Find where the given text appears and provide that cell's center as (x, y) coordinate. 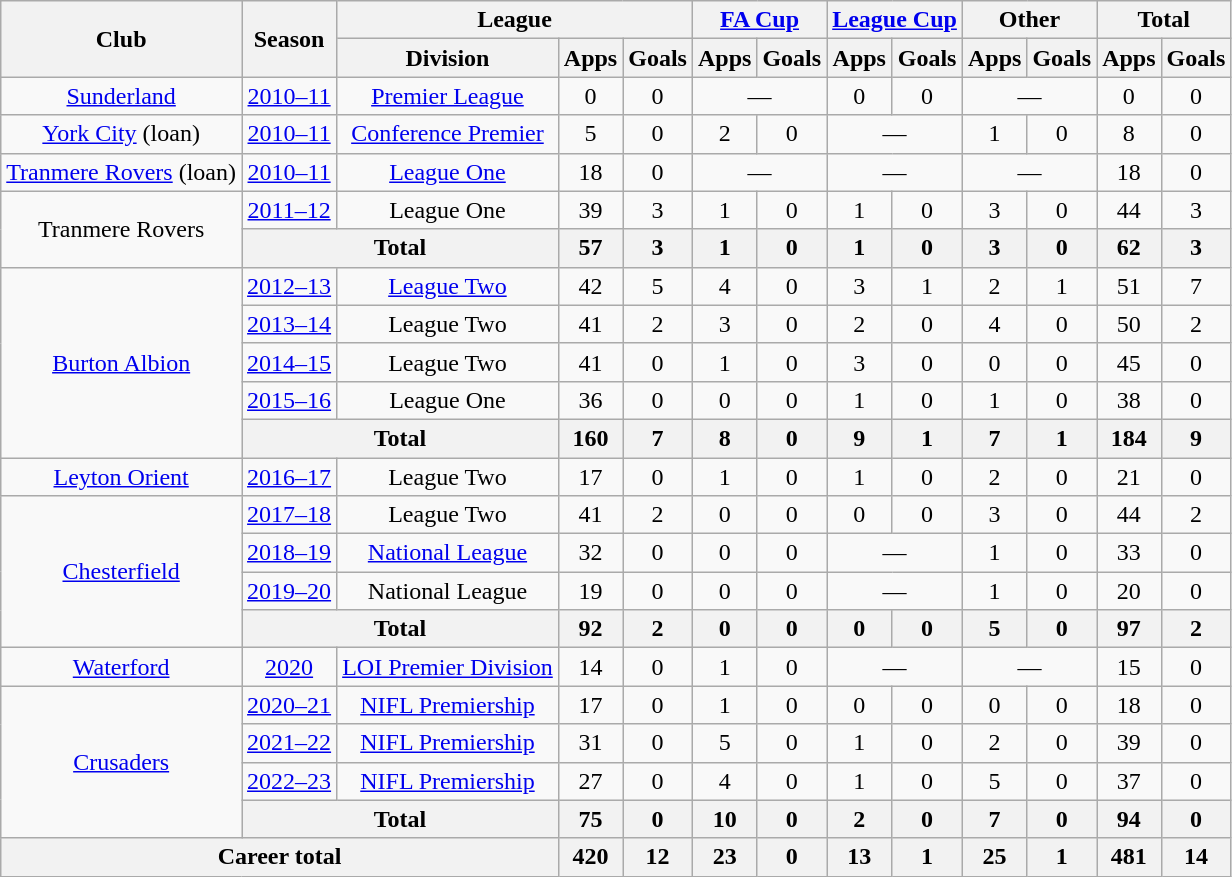
31 (590, 743)
Sunderland (122, 96)
Season (290, 39)
Crusaders (122, 762)
32 (590, 553)
38 (1129, 400)
42 (590, 286)
33 (1129, 553)
23 (724, 857)
94 (1129, 819)
97 (1129, 629)
20 (1129, 591)
Leyton Orient (122, 477)
2015–16 (290, 400)
92 (590, 629)
2016–17 (290, 477)
Burton Albion (122, 362)
2018–19 (290, 553)
25 (994, 857)
2020–21 (290, 705)
62 (1129, 248)
13 (860, 857)
Club (122, 39)
FA Cup (759, 20)
10 (724, 819)
50 (1129, 324)
Premier League (448, 96)
Conference Premier (448, 134)
27 (590, 781)
37 (1129, 781)
Other (1029, 20)
York City (loan) (122, 134)
Career total (280, 857)
184 (1129, 438)
2012–13 (290, 286)
21 (1129, 477)
2021–22 (290, 743)
15 (1129, 667)
Division (448, 58)
Waterford (122, 667)
57 (590, 248)
51 (1129, 286)
League Cup (895, 20)
League (515, 20)
19 (590, 591)
12 (658, 857)
2014–15 (290, 362)
Chesterfield (122, 572)
Tranmere Rovers (loan) (122, 172)
2020 (290, 667)
36 (590, 400)
160 (590, 438)
420 (590, 857)
Tranmere Rovers (122, 229)
75 (590, 819)
2013–14 (290, 324)
481 (1129, 857)
2011–12 (290, 210)
LOI Premier Division (448, 667)
2022–23 (290, 781)
45 (1129, 362)
2017–18 (290, 515)
2019–20 (290, 591)
